Find where the given text appears and provide that cell's center as [X, Y] coordinate. 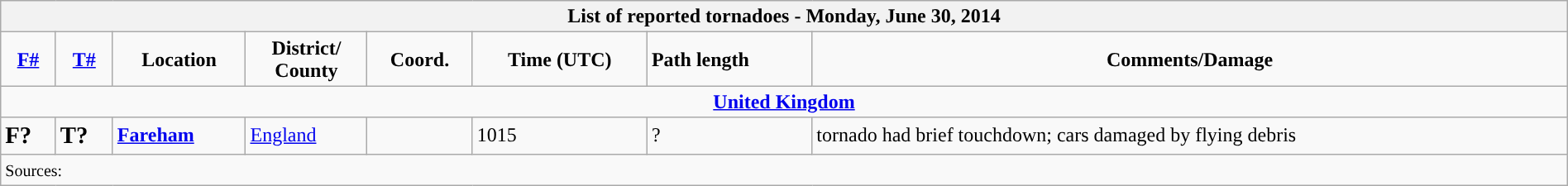
Fareham [179, 136]
Time (UTC) [559, 60]
1015 [559, 136]
Path length [729, 60]
Sources: [784, 169]
F# [28, 60]
F? [28, 136]
Location [179, 60]
tornado had brief touchdown; cars damaged by flying debris [1189, 136]
Coord. [420, 60]
T? [84, 136]
List of reported tornadoes - Monday, June 30, 2014 [784, 17]
? [729, 136]
District/County [306, 60]
Comments/Damage [1189, 60]
T# [84, 60]
England [306, 136]
United Kingdom [784, 102]
